Locate the cell with the specified text and output its [x, y] center coordinate. 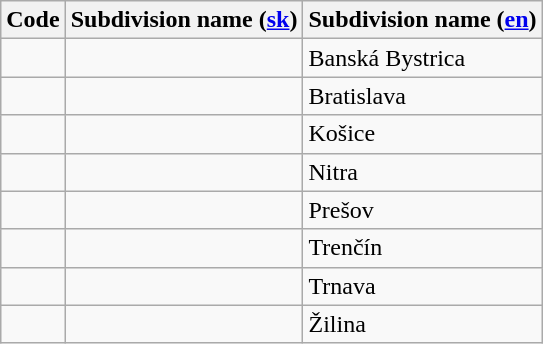
Nitra [422, 172]
Trnava [422, 286]
Trenčín [422, 248]
Subdivision name (en) [422, 20]
Banská Bystrica [422, 58]
Košice [422, 134]
Prešov [422, 210]
Subdivision name (sk) [184, 20]
Bratislava [422, 96]
Code [33, 20]
Žilina [422, 324]
